Identify which cell holds the provided text, then report its (X, Y) central coordinate. 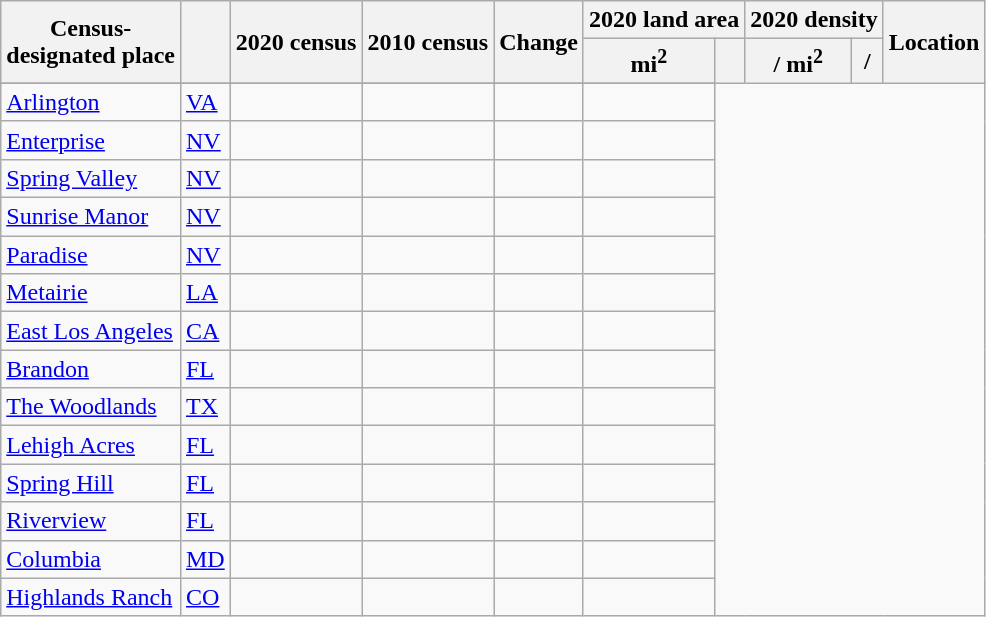
Brandon (91, 369)
Riverview (91, 521)
CO (205, 597)
2020 land area (664, 20)
LA (205, 293)
Arlington (91, 102)
Location (934, 42)
Paradise (91, 255)
/ mi2 (798, 62)
TX (205, 407)
Columbia (91, 559)
Change (539, 42)
Metairie (91, 293)
Lehigh Acres (91, 445)
Highlands Ranch (91, 597)
MD (205, 559)
2020 census (296, 42)
Enterprise (91, 140)
Spring Hill (91, 483)
Census-designated place (91, 42)
The Woodlands (91, 407)
2010 census (428, 42)
CA (205, 331)
/ (868, 62)
2020 density (814, 20)
mi2 (648, 62)
Sunrise Manor (91, 217)
Spring Valley (91, 178)
VA (205, 102)
East Los Angeles (91, 331)
